From the cell containing the given text, extract its center point as [X, Y] coordinate. 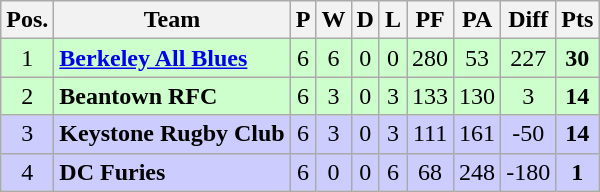
248 [478, 172]
L [392, 20]
30 [578, 58]
130 [478, 96]
227 [528, 58]
Berkeley All Blues [172, 58]
53 [478, 58]
-50 [528, 134]
DC Furies [172, 172]
-180 [528, 172]
161 [478, 134]
111 [430, 134]
4 [28, 172]
PA [478, 20]
Diff [528, 20]
D [365, 20]
2 [28, 96]
68 [430, 172]
Keystone Rugby Club [172, 134]
Pos. [28, 20]
Pts [578, 20]
W [334, 20]
Team [172, 20]
PF [430, 20]
133 [430, 96]
P [303, 20]
280 [430, 58]
Beantown RFC [172, 96]
